Determine the (X, Y) coordinate at the center of the cell enclosing the given text.  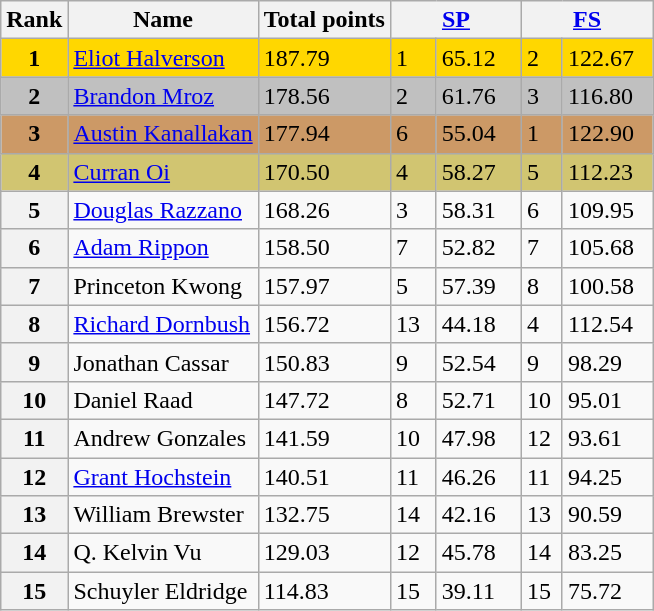
105.68 (607, 248)
95.01 (607, 400)
140.51 (324, 477)
112.23 (607, 172)
Grant Hochstein (163, 477)
44.18 (478, 324)
177.94 (324, 134)
Douglas Razzano (163, 210)
45.78 (478, 553)
168.26 (324, 210)
Austin Kanallakan (163, 134)
52.71 (478, 400)
Brandon Mroz (163, 96)
Total points (324, 20)
47.98 (478, 438)
170.50 (324, 172)
94.25 (607, 477)
58.27 (478, 172)
Name (163, 20)
Q. Kelvin Vu (163, 553)
Daniel Raad (163, 400)
156.72 (324, 324)
158.50 (324, 248)
112.54 (607, 324)
129.03 (324, 553)
57.39 (478, 286)
90.59 (607, 515)
Schuyler Eldridge (163, 591)
Curran Oi (163, 172)
178.56 (324, 96)
42.16 (478, 515)
Eliot Halverson (163, 58)
141.59 (324, 438)
65.12 (478, 58)
114.83 (324, 591)
61.76 (478, 96)
William Brewster (163, 515)
Jonathan Cassar (163, 362)
39.11 (478, 591)
Richard Dornbush (163, 324)
58.31 (478, 210)
FS (588, 20)
Rank (34, 20)
187.79 (324, 58)
Andrew Gonzales (163, 438)
Adam Rippon (163, 248)
SP (456, 20)
157.97 (324, 286)
93.61 (607, 438)
132.75 (324, 515)
52.82 (478, 248)
100.58 (607, 286)
150.83 (324, 362)
52.54 (478, 362)
109.95 (607, 210)
147.72 (324, 400)
83.25 (607, 553)
122.67 (607, 58)
122.90 (607, 134)
46.26 (478, 477)
98.29 (607, 362)
75.72 (607, 591)
Princeton Kwong (163, 286)
55.04 (478, 134)
116.80 (607, 96)
